Search for the cell housing the specified text and yield its (X, Y) center coordinate. 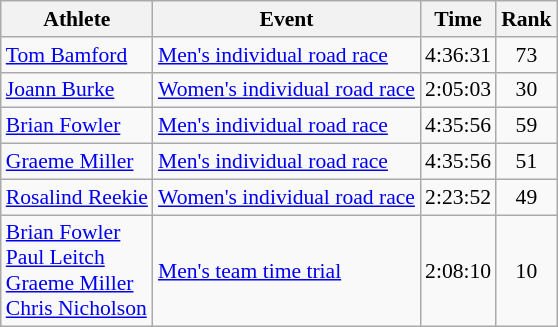
Brian FowlerPaul LeitchGraeme MillerChris Nicholson (77, 271)
Brian Fowler (77, 126)
30 (526, 90)
Athlete (77, 19)
Rank (526, 19)
2:23:52 (458, 197)
Joann Burke (77, 90)
4:36:31 (458, 55)
Tom Bamford (77, 55)
59 (526, 126)
Rosalind Reekie (77, 197)
Event (286, 19)
Time (458, 19)
51 (526, 162)
10 (526, 271)
73 (526, 55)
Men's team time trial (286, 271)
49 (526, 197)
2:08:10 (458, 271)
2:05:03 (458, 90)
Graeme Miller (77, 162)
